Return (X, Y) of the center of cell containing provided text 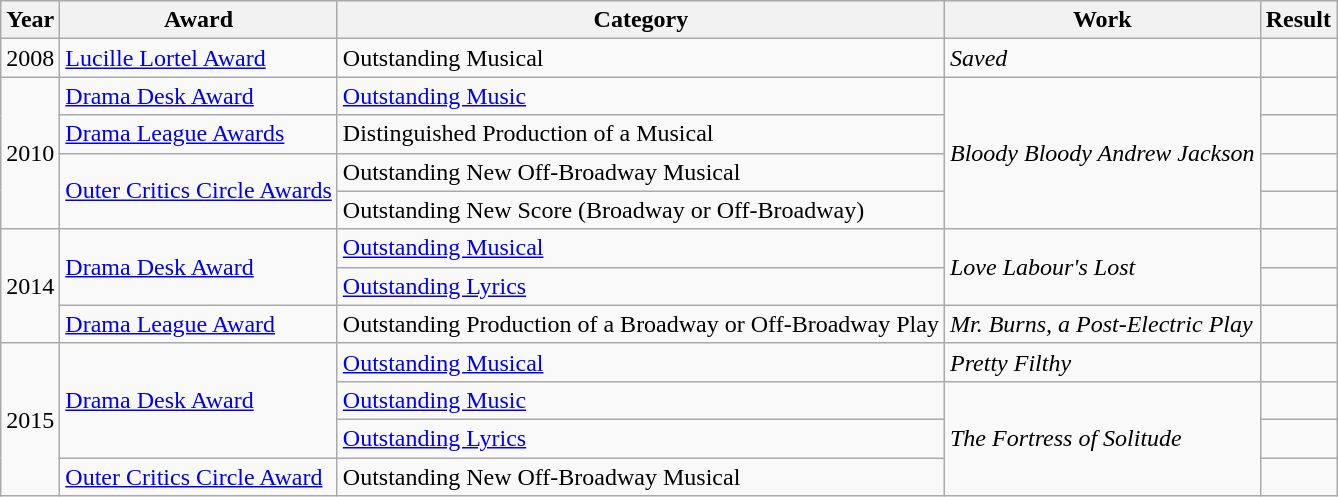
Pretty Filthy (1102, 362)
Work (1102, 20)
Outstanding Production of a Broadway or Off-Broadway Play (640, 324)
The Fortress of Solitude (1102, 438)
Year (30, 20)
Result (1298, 20)
2010 (30, 153)
Outstanding New Score (Broadway or Off-Broadway) (640, 210)
2014 (30, 286)
Drama League Awards (198, 134)
2015 (30, 419)
Mr. Burns, a Post-Electric Play (1102, 324)
Award (198, 20)
Drama League Award (198, 324)
Love Labour's Lost (1102, 267)
Bloody Bloody Andrew Jackson (1102, 153)
Outer Critics Circle Awards (198, 191)
Outer Critics Circle Award (198, 477)
2008 (30, 58)
Category (640, 20)
Saved (1102, 58)
Lucille Lortel Award (198, 58)
Distinguished Production of a Musical (640, 134)
